Capture the cell that displays the provided text and extract its [X, Y] central coordinate. 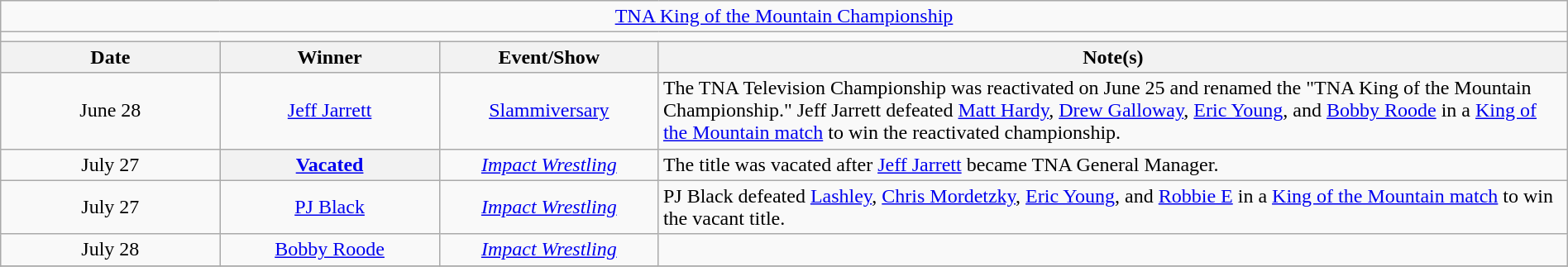
TNA King of the Mountain Championship [784, 17]
June 28 [111, 111]
Note(s) [1113, 57]
Date [111, 57]
The title was vacated after Jeff Jarrett became TNA General Manager. [1113, 164]
PJ Black [329, 207]
Bobby Roode [329, 250]
Jeff Jarrett [329, 111]
PJ Black defeated Lashley, Chris Mordetzky, Eric Young, and Robbie E in a King of the Mountain match to win the vacant title. [1113, 207]
Event/Show [549, 57]
Winner [329, 57]
Slammiversary [549, 111]
July 28 [111, 250]
Vacated [329, 164]
